From the cell containing the given text, extract its center point as (X, Y) coordinate. 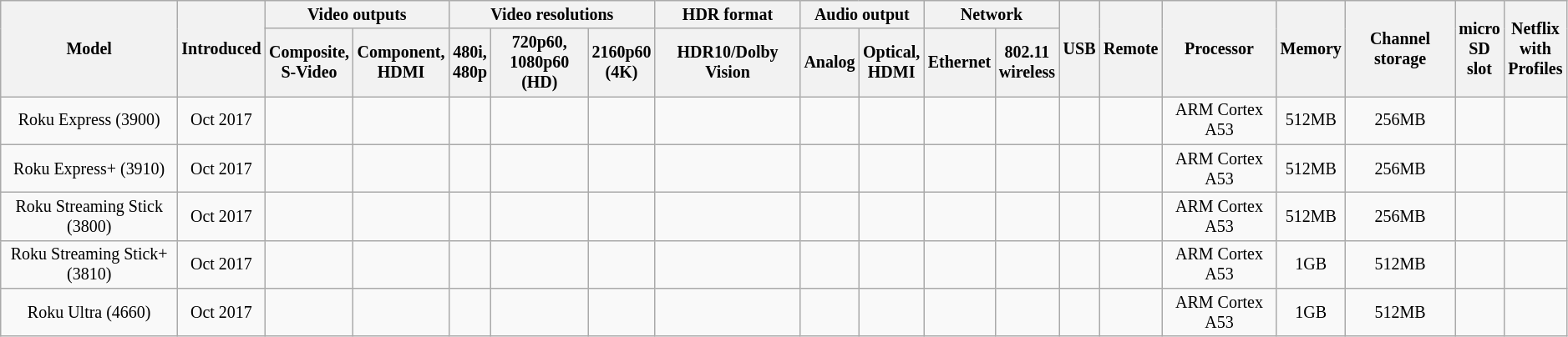
Roku Ultra (4660) (89, 312)
HDR format (727, 15)
Roku Streaming Stick+ (3810) (89, 264)
Video outputs (357, 15)
Netflix with Profiles (1535, 48)
Ethernet (959, 63)
USB (1079, 48)
Audio output (862, 15)
Channel storage (1400, 48)
Composite,S-Video (309, 63)
Roku Streaming Stick (3800) (89, 217)
Processor (1220, 48)
2160p60(4K) (622, 63)
Model (89, 48)
Network (992, 15)
Video resolutions (551, 15)
802.11wireless (1028, 63)
micro SD slot (1480, 48)
Component,HDMI (401, 63)
Remote (1131, 48)
Optical,HDMI (891, 63)
HDR10/Dolby Vision (727, 63)
720p60,1080p60 (HD) (540, 63)
Memory (1312, 48)
Roku Express (3900) (89, 120)
480i,480p (469, 63)
Introduced (222, 48)
Roku Express+ (3910) (89, 168)
Analog (830, 63)
